Capture the cell that displays the provided text and extract its [X, Y] central coordinate. 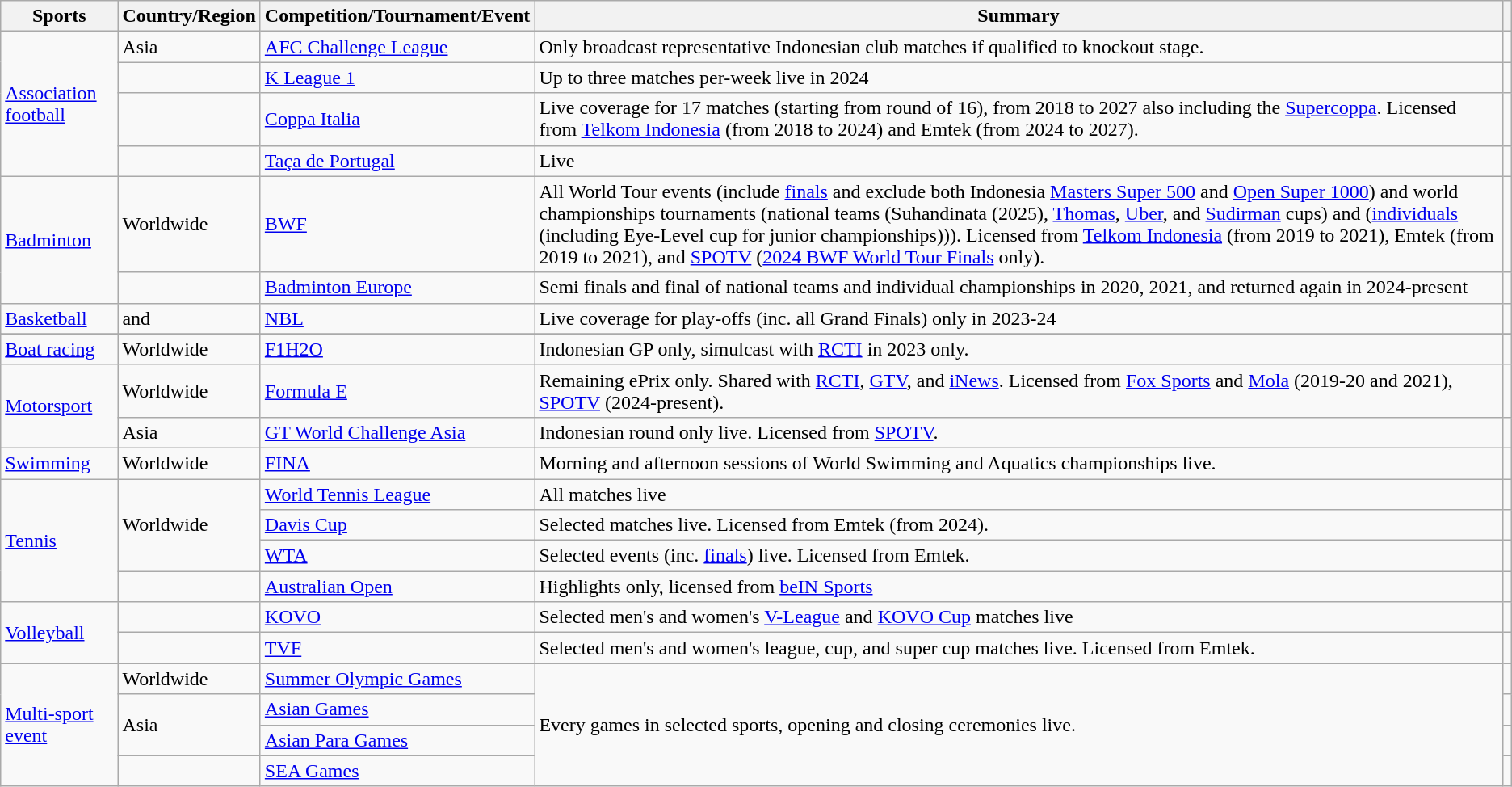
SEA Games [397, 771]
All matches live [1018, 494]
Selected matches live. Licensed from Emtek (from 2024). [1018, 525]
Up to three matches per-week live in 2024 [1018, 78]
and [189, 318]
Tennis [60, 540]
Badminton [60, 239]
Highlights only, licensed from beIN Sports [1018, 587]
Taça de Portugal [397, 161]
Basketball [60, 318]
Country/Region [189, 16]
Semi finals and final of national teams and individual championships in 2020, 2021, and returned again in 2024-present [1018, 288]
FINA [397, 463]
Swimming [60, 463]
BWF [397, 225]
Boat racing [60, 349]
F1H2O [397, 349]
Coppa Italia [397, 120]
AFC Challenge League [397, 47]
Summer Olympic Games [397, 679]
Indonesian GP only, simulcast with RCTI in 2023 only. [1018, 349]
WTA [397, 556]
K League 1 [397, 78]
Asian Para Games [397, 740]
Multi-sport event [60, 725]
World Tennis League [397, 494]
Australian Open [397, 587]
Volleyball [60, 633]
Selected men's and women's V-League and KOVO Cup matches live [1018, 617]
Sports [60, 16]
Association football [60, 103]
Live coverage for play-offs (inc. all Grand Finals) only in 2023-24 [1018, 318]
Davis Cup [397, 525]
Indonesian round only live. Licensed from SPOTV. [1018, 432]
Competition/Tournament/Event [397, 16]
Formula E [397, 391]
Only broadcast representative Indonesian club matches if qualified to knockout stage. [1018, 47]
GT World Challenge Asia [397, 432]
Selected men's and women's league, cup, and super cup matches live. Licensed from Emtek. [1018, 648]
Live [1018, 161]
Summary [1018, 16]
Asian Games [397, 709]
TVF [397, 648]
Morning and afternoon sessions of World Swimming and Aquatics championships live. [1018, 463]
Motorsport [60, 406]
Selected events (inc. finals) live. Licensed from Emtek. [1018, 556]
NBL [397, 318]
Every games in selected sports, opening and closing ceremonies live. [1018, 725]
KOVO [397, 617]
Remaining ePrix only. Shared with RCTI, GTV, and iNews. Licensed from Fox Sports and Mola (2019-20 and 2021), SPOTV (2024-present). [1018, 391]
Badminton Europe [397, 288]
